Capture the cell that displays the provided text and extract its [X, Y] central coordinate. 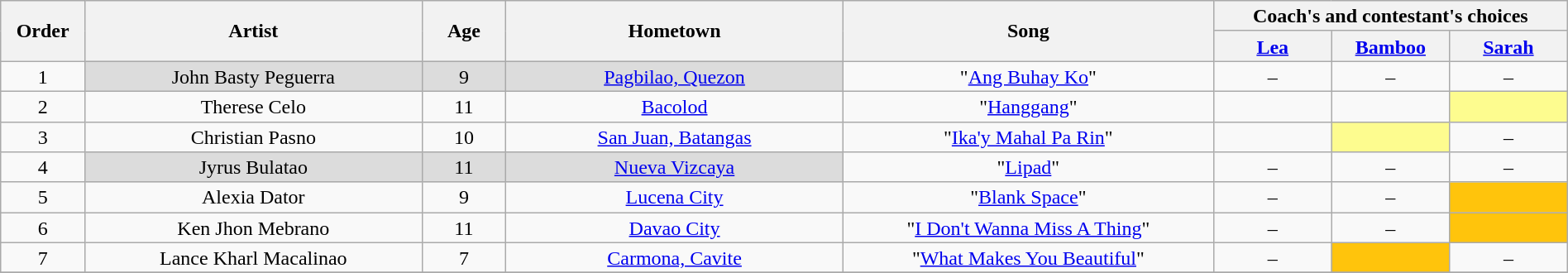
Christian Pasno [253, 137]
"Ang Buhay Ko" [1028, 76]
4 [43, 167]
Lance Kharl Macalinao [253, 258]
Song [1028, 31]
John Basty Peguerra [253, 76]
Nueva Vizcaya [675, 167]
San Juan, Batangas [675, 137]
Age [464, 31]
"I Don't Wanna Miss A Thing" [1028, 228]
"Blank Space" [1028, 197]
2 [43, 106]
Coach's and contestant's choices [1390, 17]
Davao City [675, 228]
Therese Celo [253, 106]
Hometown [675, 31]
Order [43, 31]
6 [43, 228]
Ken Jhon Mebrano [253, 228]
Bamboo [1391, 46]
Sarah [1508, 46]
10 [464, 137]
Bacolod [675, 106]
Artist [253, 31]
3 [43, 137]
Alexia Dator [253, 197]
5 [43, 197]
Lucena City [675, 197]
"Hanggang" [1028, 106]
Carmona, Cavite [675, 258]
Pagbilao, Quezon [675, 76]
"Ika'y Mahal Pa Rin" [1028, 137]
1 [43, 76]
Lea [1272, 46]
"Lipad" [1028, 167]
"What Makes You Beautiful" [1028, 258]
Jyrus Bulatao [253, 167]
